Determine the (x, y) coordinate at the center of the cell enclosing the given text.  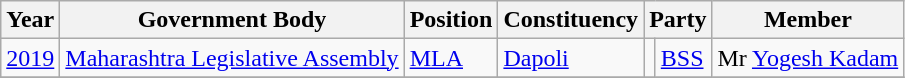
Maharashtra Legislative Assembly (232, 58)
Mr Yogesh Kadam (808, 58)
Position (451, 20)
Party (678, 20)
Member (808, 20)
2019 (30, 58)
MLA (451, 58)
Government Body (232, 20)
Dapoli (571, 58)
BSS (684, 58)
Constituency (571, 20)
Year (30, 20)
